Capture the cell that displays the provided text and extract its (X, Y) central coordinate. 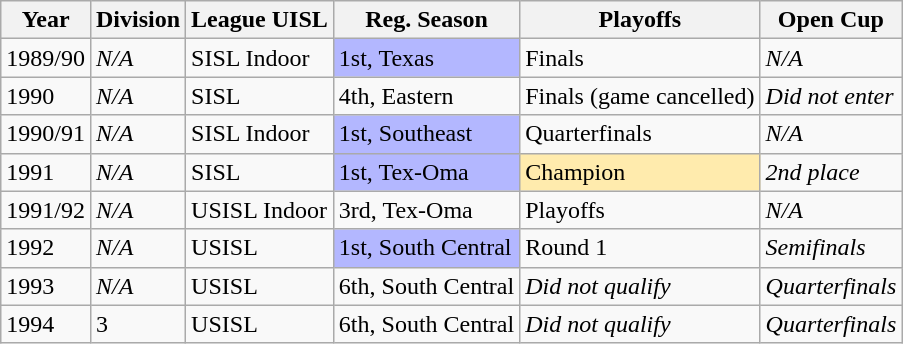
3 (138, 324)
USISL Indoor (260, 210)
1993 (46, 286)
3rd, Tex-Oma (426, 210)
1st, Tex-Oma (426, 172)
Semifinals (831, 248)
4th, Eastern (426, 96)
1st, South Central (426, 248)
1st, Southeast (426, 134)
Finals (game cancelled) (640, 96)
Round 1 (640, 248)
1990/91 (46, 134)
Finals (640, 58)
1992 (46, 248)
Open Cup (831, 20)
Champion (640, 172)
Reg. Season (426, 20)
Year (46, 20)
1990 (46, 96)
Division (138, 20)
1991/92 (46, 210)
2nd place (831, 172)
Did not enter (831, 96)
1989/90 (46, 58)
1st, Texas (426, 58)
League UISL (260, 20)
1994 (46, 324)
1991 (46, 172)
